For the text-containing cell, return its midpoint in [x, y] coordinate format. 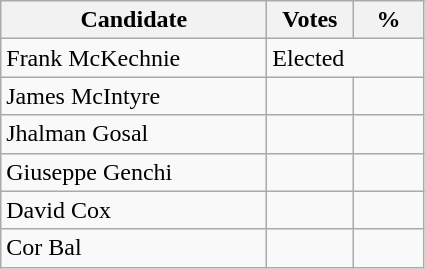
Jhalman Gosal [134, 134]
% [388, 20]
Candidate [134, 20]
James McIntyre [134, 96]
Elected [346, 58]
Frank McKechnie [134, 58]
David Cox [134, 210]
Votes [310, 20]
Giuseppe Genchi [134, 172]
Cor Bal [134, 248]
